Identify which cell holds the provided text, then report its (x, y) central coordinate. 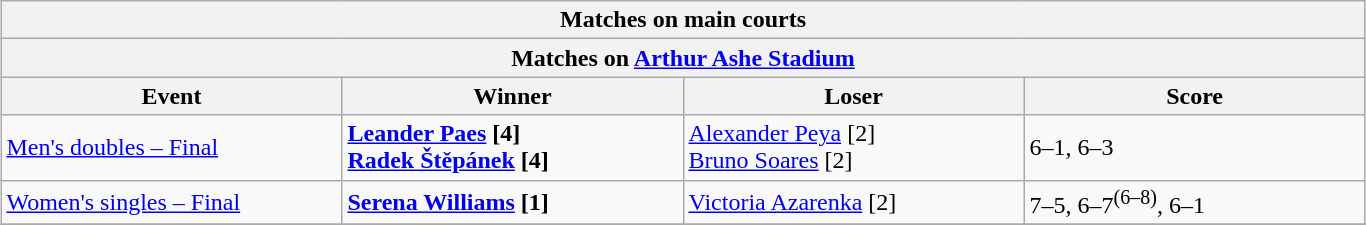
Winner (512, 96)
Matches on Arthur Ashe Stadium (683, 58)
Event (172, 96)
Leander Paes [4] Radek Štěpánek [4] (512, 148)
6–1, 6–3 (1194, 148)
Men's doubles – Final (172, 148)
Serena Williams [1] (512, 202)
Loser (854, 96)
Alexander Peya [2] Bruno Soares [2] (854, 148)
Score (1194, 96)
Matches on main courts (683, 20)
7–5, 6–7(6–8), 6–1 (1194, 202)
Victoria Azarenka [2] (854, 202)
Women's singles – Final (172, 202)
